Determine the (X, Y) coordinate at the center of the cell enclosing the given text.  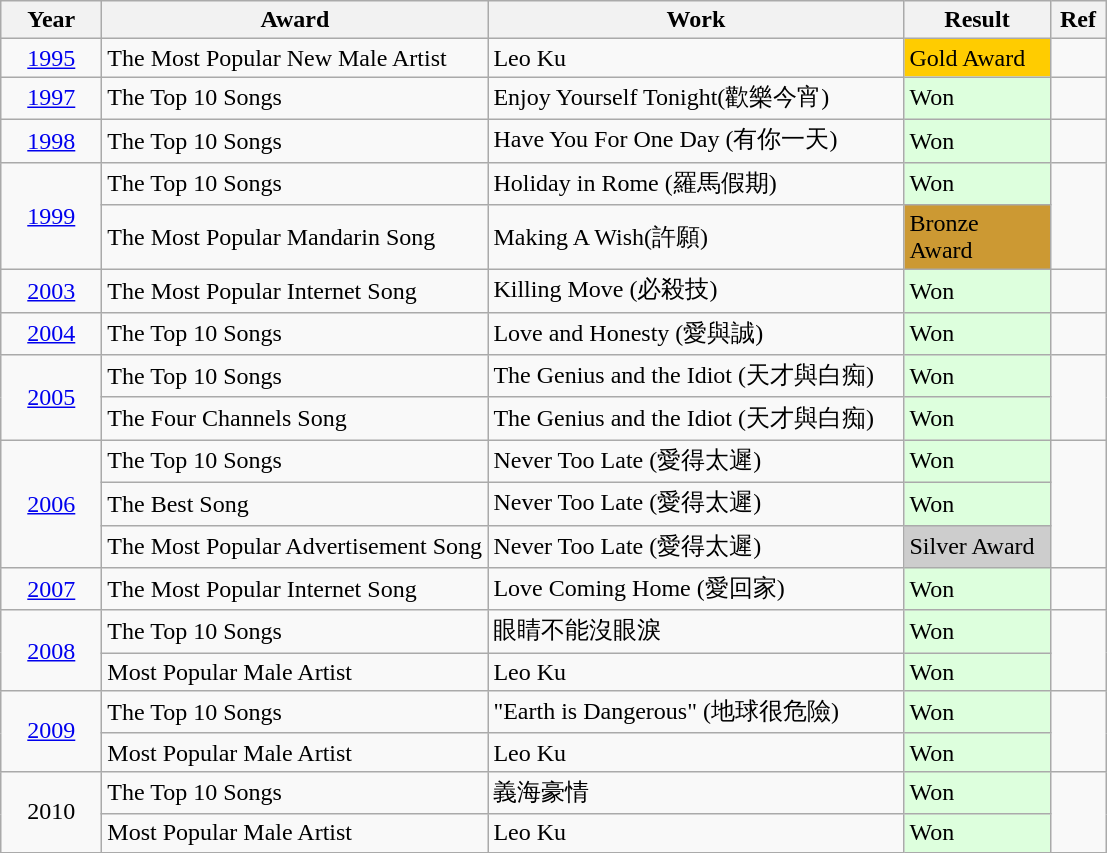
Ref (1078, 20)
Love and Honesty (愛與誠) (696, 334)
Making A Wish(許願) (696, 238)
義海豪情 (696, 792)
Have You For One Day (有你一天) (696, 140)
Result (977, 20)
2003 (52, 292)
2010 (52, 812)
Silver Award (977, 546)
2005 (52, 398)
Enjoy Yourself Tonight(歡樂今宵) (696, 98)
Bronze Award (977, 238)
眼睛不能沒眼淚 (696, 632)
The Most Popular New Male Artist (295, 58)
Love Coming Home (愛回家) (696, 590)
2008 (52, 650)
Killing Move (必殺技) (696, 292)
2007 (52, 590)
2009 (52, 732)
Work (696, 20)
The Four Channels Song (295, 418)
Holiday in Rome (羅馬假期) (696, 184)
Award (295, 20)
"Earth is Dangerous" (地球很危險) (696, 712)
Gold Award (977, 58)
1997 (52, 98)
1995 (52, 58)
The Most Popular Mandarin Song (295, 238)
2006 (52, 504)
The Most Popular Advertisement Song (295, 546)
Year (52, 20)
2004 (52, 334)
1999 (52, 216)
The Best Song (295, 504)
1998 (52, 140)
